Return the (X, Y) coordinate for the center point of the cell that contains the specified text.  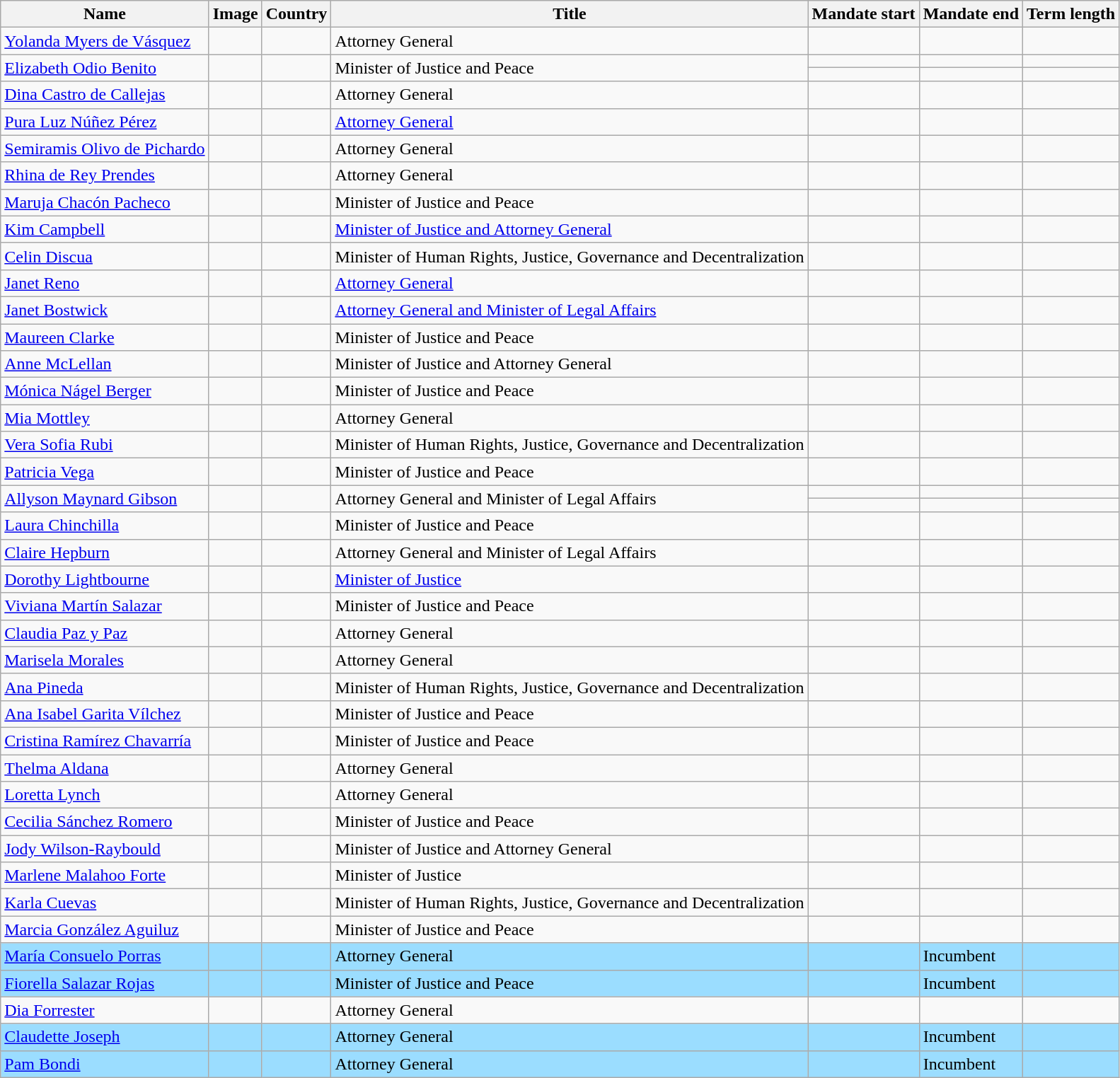
Loretta Lynch (105, 795)
Vera Sofia Rubi (105, 445)
Title (570, 14)
Mandate start (863, 14)
Thelma Aldana (105, 767)
Image (235, 14)
Maruja Chacón Pacheco (105, 202)
Marisela Morales (105, 660)
Karla Cuevas (105, 903)
Ana Isabel Garita Vílchez (105, 714)
Mandate end (971, 14)
Yolanda Myers de Vásquez (105, 41)
Dia Forrester (105, 1010)
Allyson Maynard Gibson (105, 499)
Pura Luz Núñez Pérez (105, 122)
Janet Reno (105, 283)
Jody Wilson-Raybould (105, 849)
Celin Discua (105, 256)
Dina Castro de Callejas (105, 95)
Elizabeth Odio Benito (105, 68)
Mia Mottley (105, 418)
Dorothy Lightbourne (105, 579)
Country (296, 14)
Rhina de Rey Prendes (105, 175)
Maureen Clarke (105, 337)
Claudette Joseph (105, 1037)
Pam Bondi (105, 1064)
Term length (1071, 14)
Semiramis Olivo de Pichardo (105, 149)
Cecilia Sánchez Romero (105, 822)
Claire Hepburn (105, 552)
Janet Bostwick (105, 310)
Mónica Nágel Berger (105, 391)
Viviana Martín Salazar (105, 606)
Patricia Vega (105, 472)
María Consuelo Porras (105, 956)
Name (105, 14)
Ana Pineda (105, 687)
Fiorella Salazar Rojas (105, 983)
Laura Chinchilla (105, 526)
Kim Campbell (105, 229)
Marcia González Aguiluz (105, 929)
Anne McLellan (105, 364)
Marlene Malahoo Forte (105, 876)
Cristina Ramírez Chavarría (105, 741)
Claudia Paz y Paz (105, 633)
